Capture the cell that displays the provided text and extract its [X, Y] central coordinate. 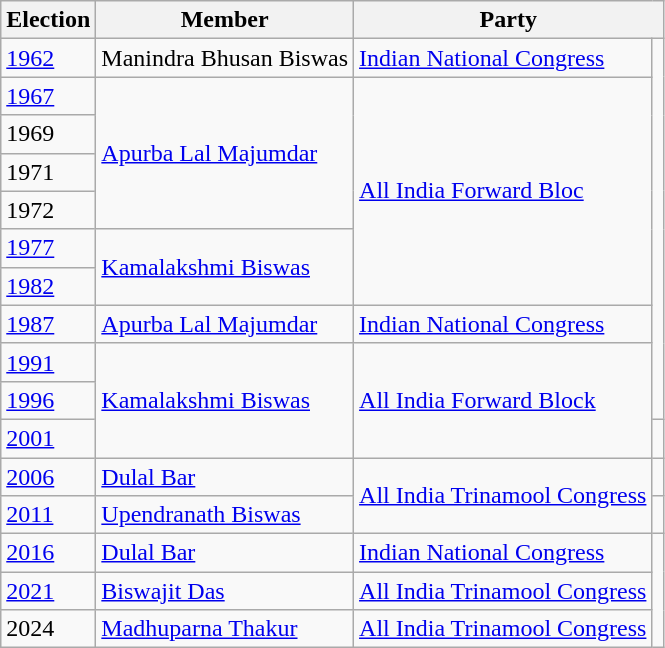
1991 [48, 362]
Member [225, 20]
1971 [48, 172]
2001 [48, 438]
1996 [48, 400]
1967 [48, 96]
2006 [48, 477]
1982 [48, 286]
1962 [48, 58]
1972 [48, 210]
Biswajit Das [225, 591]
Upendranath Biswas [225, 515]
Manindra Bhusan Biswas [225, 58]
1969 [48, 134]
2016 [48, 553]
Party [508, 20]
All India Forward Block [503, 400]
Election [48, 20]
All India Forward Bloc [503, 191]
Madhuparna Thakur [225, 629]
1977 [48, 248]
1987 [48, 324]
2011 [48, 515]
2024 [48, 629]
2021 [48, 591]
